Detect which cell encompasses the target text, then output its (X, Y) center coordinate. 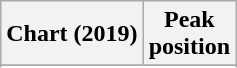
Chart (2019) (72, 34)
Peakposition (189, 34)
